Locate the cell with the specified text and output its [X, Y] center coordinate. 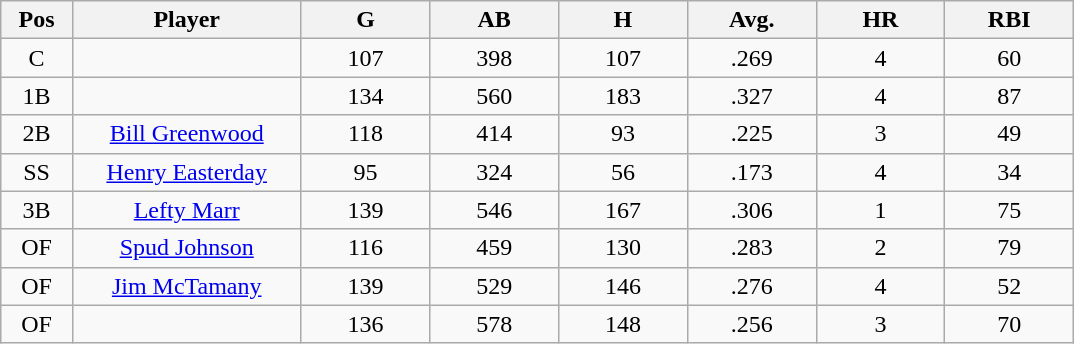
398 [494, 58]
Pos [37, 20]
1B [37, 96]
.276 [752, 286]
SS [37, 172]
79 [1010, 248]
H [624, 20]
.225 [752, 134]
AB [494, 20]
134 [366, 96]
RBI [1010, 20]
52 [1010, 286]
1 [880, 210]
.269 [752, 58]
56 [624, 172]
459 [494, 248]
60 [1010, 58]
560 [494, 96]
529 [494, 286]
324 [494, 172]
93 [624, 134]
183 [624, 96]
Henry Easterday [186, 172]
Avg. [752, 20]
Jim McTamany [186, 286]
578 [494, 324]
136 [366, 324]
546 [494, 210]
Spud Johnson [186, 248]
75 [1010, 210]
C [37, 58]
414 [494, 134]
Player [186, 20]
146 [624, 286]
167 [624, 210]
.256 [752, 324]
.306 [752, 210]
.283 [752, 248]
.327 [752, 96]
130 [624, 248]
116 [366, 248]
95 [366, 172]
87 [1010, 96]
HR [880, 20]
3B [37, 210]
118 [366, 134]
70 [1010, 324]
G [366, 20]
2B [37, 134]
49 [1010, 134]
148 [624, 324]
Bill Greenwood [186, 134]
.173 [752, 172]
2 [880, 248]
34 [1010, 172]
Lefty Marr [186, 210]
